Search for the cell housing the specified text and yield its [X, Y] center coordinate. 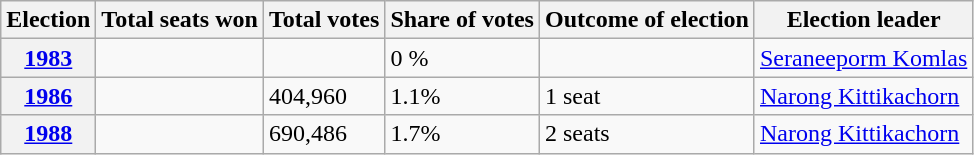
Election [48, 20]
404,960 [324, 96]
690,486 [324, 134]
Total votes [324, 20]
Seraneeporm Komlas [863, 58]
Election leader [863, 20]
2 seats [646, 134]
0 % [462, 58]
Share of votes [462, 20]
1.7% [462, 134]
1 seat [646, 96]
1986 [48, 96]
Outcome of election [646, 20]
Total seats won [180, 20]
1983 [48, 58]
1.1% [462, 96]
1988 [48, 134]
